Provide the [x, y] coordinate of the cell's center where the given text is located.  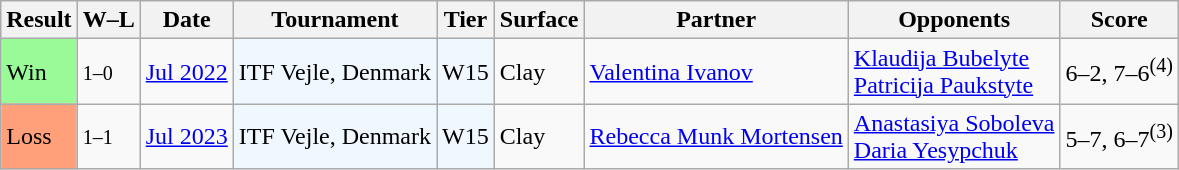
1–0 [108, 72]
W–L [108, 20]
Win [39, 72]
Rebecca Munk Mortensen [716, 136]
Klaudija Bubelyte Patricija Paukstyte [954, 72]
Anastasiya Soboleva Daria Yesypchuk [954, 136]
5–7, 6–7(3) [1119, 136]
Tournament [334, 20]
Partner [716, 20]
Loss [39, 136]
Result [39, 20]
Tier [466, 20]
Surface [539, 20]
6–2, 7–6(4) [1119, 72]
Score [1119, 20]
Jul 2023 [186, 136]
Jul 2022 [186, 72]
Opponents [954, 20]
Date [186, 20]
Valentina Ivanov [716, 72]
1–1 [108, 136]
